For the text-containing cell, return its midpoint in [x, y] coordinate format. 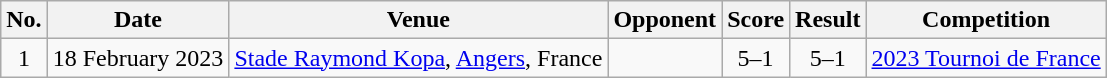
Competition [986, 20]
No. [24, 20]
1 [24, 58]
Score [756, 20]
Date [138, 20]
Venue [418, 20]
Opponent [665, 20]
18 February 2023 [138, 58]
Result [828, 20]
2023 Tournoi de France [986, 58]
Stade Raymond Kopa, Angers, France [418, 58]
